From the cell containing the given text, extract its center point as [x, y] coordinate. 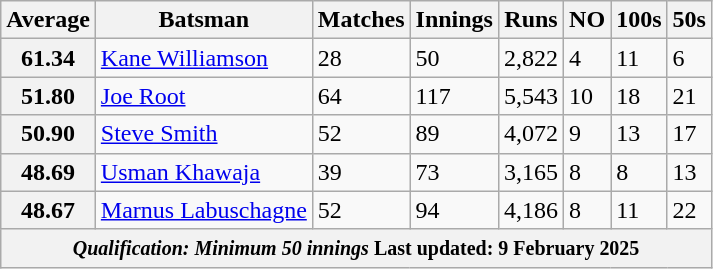
50.90 [48, 134]
Usman Khawaja [204, 172]
100s [639, 20]
6 [689, 58]
3,165 [530, 172]
Average [48, 20]
5,543 [530, 96]
48.69 [48, 172]
94 [454, 210]
22 [689, 210]
39 [361, 172]
117 [454, 96]
Batsman [204, 20]
Qualification: Minimum 50 innings Last updated: 9 February 2025 [356, 248]
10 [588, 96]
Marnus Labuschagne [204, 210]
Innings [454, 20]
Joe Root [204, 96]
Steve Smith [204, 134]
Runs [530, 20]
4 [588, 58]
2,822 [530, 58]
64 [361, 96]
21 [689, 96]
Kane Williamson [204, 58]
89 [454, 134]
51.80 [48, 96]
73 [454, 172]
17 [689, 134]
9 [588, 134]
NO [588, 20]
4,072 [530, 134]
50s [689, 20]
Matches [361, 20]
4,186 [530, 210]
50 [454, 58]
61.34 [48, 58]
18 [639, 96]
48.67 [48, 210]
28 [361, 58]
